Identify which cell holds the provided text, then report its (x, y) central coordinate. 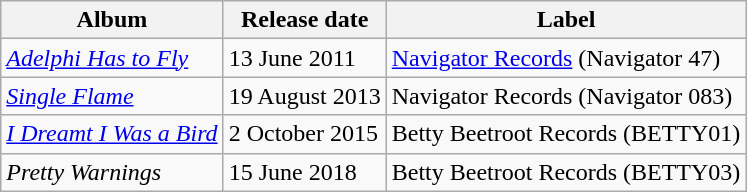
Adelphi Has to Fly (112, 58)
Single Flame (112, 96)
13 June 2011 (304, 58)
Pretty Warnings (112, 172)
Album (112, 20)
Betty Beetroot Records (BETTY01) (566, 134)
15 June 2018 (304, 172)
Betty Beetroot Records (BETTY03) (566, 172)
I Dreamt I Was a Bird (112, 134)
Label (566, 20)
Navigator Records (Navigator 47) (566, 58)
2 October 2015 (304, 134)
19 August 2013 (304, 96)
Navigator Records (Navigator 083) (566, 96)
Release date (304, 20)
